Capture the cell that displays the provided text and extract its (x, y) central coordinate. 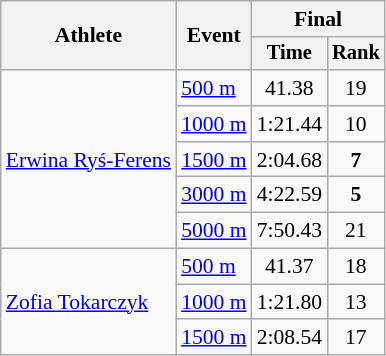
1:21.80 (290, 302)
Zofia Tokarczyk (88, 302)
7:50.43 (290, 231)
5000 m (214, 231)
18 (356, 267)
17 (356, 338)
41.37 (290, 267)
41.38 (290, 88)
13 (356, 302)
1:21.44 (290, 124)
19 (356, 88)
7 (356, 160)
4:22.59 (290, 195)
Final (318, 19)
Athlete (88, 36)
2:04.68 (290, 160)
21 (356, 231)
10 (356, 124)
Rank (356, 54)
Event (214, 36)
Time (290, 54)
5 (356, 195)
Erwina Ryś-Ferens (88, 159)
2:08.54 (290, 338)
3000 m (214, 195)
